Scan for the cell matching the given text and deliver its (x, y) coordinate at center. 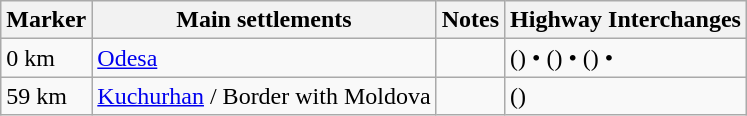
59 km (46, 96)
Kuchurhan / Border with Moldova (264, 96)
0 km (46, 58)
Main settlements (264, 20)
Highway Interchanges (626, 20)
Odesa (264, 58)
Marker (46, 20)
() (626, 96)
Notes (470, 20)
() • () • () • (626, 58)
